Locate the cell with the specified text and output its [x, y] center coordinate. 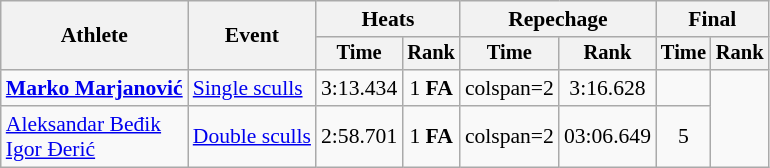
Heats [388, 19]
Final [712, 19]
3:16.628 [608, 88]
Double sculls [252, 136]
Event [252, 36]
Repechage [558, 19]
Aleksandar BeđikIgor Đerić [94, 136]
Athlete [94, 36]
Marko Marjanović [94, 88]
2:58.701 [359, 136]
03:06.649 [608, 136]
Single sculls [252, 88]
3:13.434 [359, 88]
5 [684, 136]
